For the text-containing cell, return its midpoint in [x, y] coordinate format. 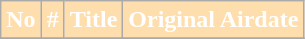
# [52, 20]
Title [94, 20]
Original Airdate [214, 20]
No [21, 20]
